Locate the cell with the specified text and output its (X, Y) center coordinate. 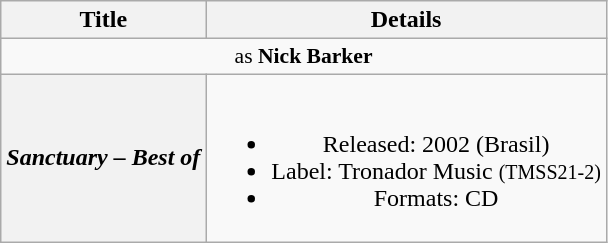
as Nick Barker (304, 57)
Details (406, 20)
Title (104, 20)
Released: 2002 (Brasil)Label: Tronador Music (TMSS21-2)Formats: CD (406, 158)
Sanctuary – Best of (104, 158)
